For the text-containing cell, return its midpoint in [X, Y] coordinate format. 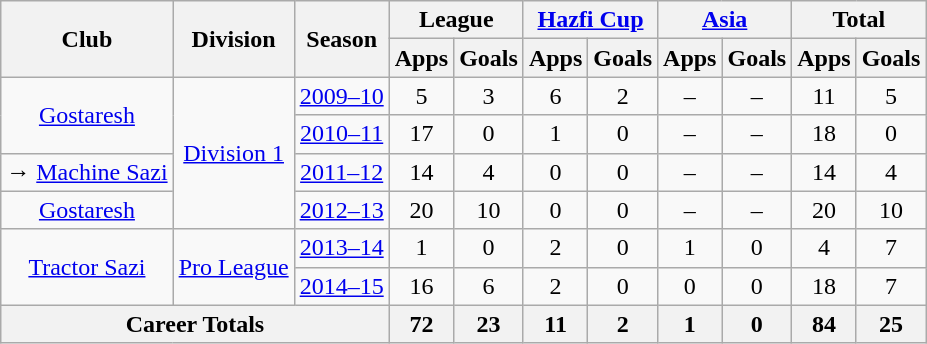
2014–15 [342, 286]
2013–14 [342, 248]
Division 1 [234, 153]
3 [489, 96]
Club [87, 39]
17 [421, 134]
Tractor Sazi [87, 267]
23 [489, 324]
Division [234, 39]
Asia [725, 20]
25 [891, 324]
2010–11 [342, 134]
Total [859, 20]
72 [421, 324]
Career Totals [195, 324]
2012–13 [342, 210]
Hazfi Cup [590, 20]
League [456, 20]
Pro League [234, 267]
2011–12 [342, 172]
16 [421, 286]
→ Machine Sazi [87, 172]
Season [342, 39]
2009–10 [342, 96]
84 [824, 324]
